Provide the [x, y] coordinate of the cell's center where the given text is located.  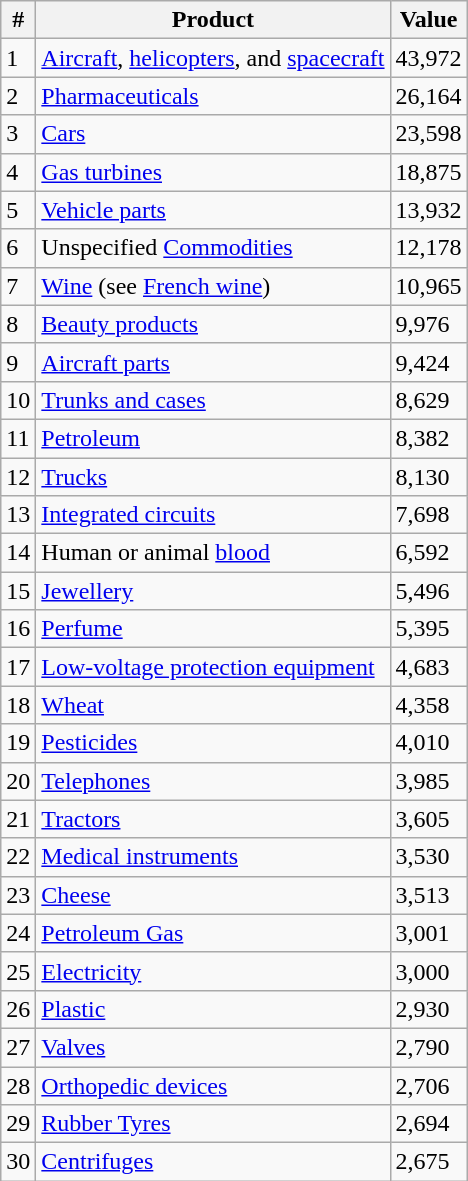
19 [18, 743]
2,706 [428, 1085]
5,496 [428, 591]
# [18, 20]
2,675 [428, 1162]
30 [18, 1162]
9 [18, 362]
Centrifuges [213, 1162]
Rubber Tyres [213, 1124]
12 [18, 477]
3,985 [428, 781]
4,358 [428, 705]
Wine (see French wine) [213, 286]
4 [18, 172]
15 [18, 591]
23 [18, 895]
Vehicle parts [213, 210]
3,000 [428, 971]
Value [428, 20]
Product [213, 20]
Integrated circuits [213, 515]
12,178 [428, 248]
8,382 [428, 438]
21 [18, 819]
Plastic [213, 1009]
Gas turbines [213, 172]
Valves [213, 1047]
Telephones [213, 781]
4,010 [428, 743]
28 [18, 1085]
7,698 [428, 515]
22 [18, 857]
Cheese [213, 895]
2,930 [428, 1009]
9,424 [428, 362]
2,790 [428, 1047]
Orthopedic devices [213, 1085]
Jewellery [213, 591]
7 [18, 286]
Cars [213, 134]
6 [18, 248]
10,965 [428, 286]
17 [18, 667]
4,683 [428, 667]
3,513 [428, 895]
25 [18, 971]
8 [18, 324]
24 [18, 933]
29 [18, 1124]
3,605 [428, 819]
43,972 [428, 58]
14 [18, 553]
27 [18, 1047]
9,976 [428, 324]
5 [18, 210]
Low-voltage protection equipment [213, 667]
20 [18, 781]
Petroleum [213, 438]
Electricity [213, 971]
26,164 [428, 96]
Trunks and cases [213, 400]
Aircraft, helicopters, and spacecraft [213, 58]
6,592 [428, 553]
2 [18, 96]
Medical instruments [213, 857]
Petroleum Gas [213, 933]
Tractors [213, 819]
5,395 [428, 629]
Beauty products [213, 324]
3 [18, 134]
18,875 [428, 172]
8,130 [428, 477]
26 [18, 1009]
2,694 [428, 1124]
11 [18, 438]
13,932 [428, 210]
16 [18, 629]
18 [18, 705]
1 [18, 58]
Aircraft parts [213, 362]
Pharmaceuticals [213, 96]
Trucks [213, 477]
10 [18, 400]
23,598 [428, 134]
Human or animal blood [213, 553]
Unspecified Commodities [213, 248]
Perfume [213, 629]
Wheat [213, 705]
8,629 [428, 400]
13 [18, 515]
3,530 [428, 857]
Pesticides [213, 743]
3,001 [428, 933]
